Identify which cell holds the provided text, then report its (x, y) central coordinate. 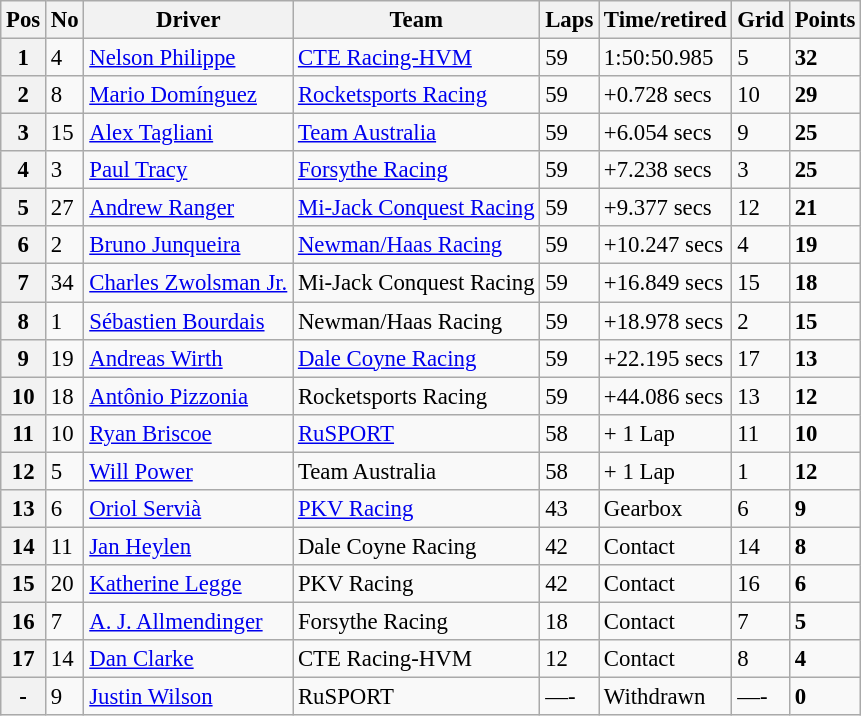
Nelson Philippe (188, 58)
21 (824, 208)
+18.978 secs (666, 321)
27 (65, 208)
Alex Tagliani (188, 133)
Ryan Briscoe (188, 433)
0 (824, 697)
+44.086 secs (666, 396)
+22.195 secs (666, 358)
Will Power (188, 471)
Driver (188, 20)
+16.849 secs (666, 283)
20 (65, 584)
+7.238 secs (666, 170)
Justin Wilson (188, 697)
+10.247 secs (666, 245)
29 (824, 95)
Bruno Junqueira (188, 245)
Katherine Legge (188, 584)
Time/retired (666, 20)
34 (65, 283)
Oriol Servià (188, 509)
No (65, 20)
1:50:50.985 (666, 58)
Antônio Pizzonia (188, 396)
Jan Heylen (188, 546)
Pos (24, 20)
+9.377 secs (666, 208)
Withdrawn (666, 697)
+6.054 secs (666, 133)
+0.728 secs (666, 95)
Andreas Wirth (188, 358)
Mario Domínguez (188, 95)
Laps (570, 20)
Charles Zwolsman Jr. (188, 283)
Gearbox (666, 509)
Paul Tracy (188, 170)
Grid (760, 20)
A. J. Allmendinger (188, 621)
Dan Clarke (188, 659)
- (24, 697)
43 (570, 509)
Team (416, 20)
Sébastien Bourdais (188, 321)
Andrew Ranger (188, 208)
32 (824, 58)
Points (824, 20)
